Capture the cell that displays the provided text and extract its (x, y) central coordinate. 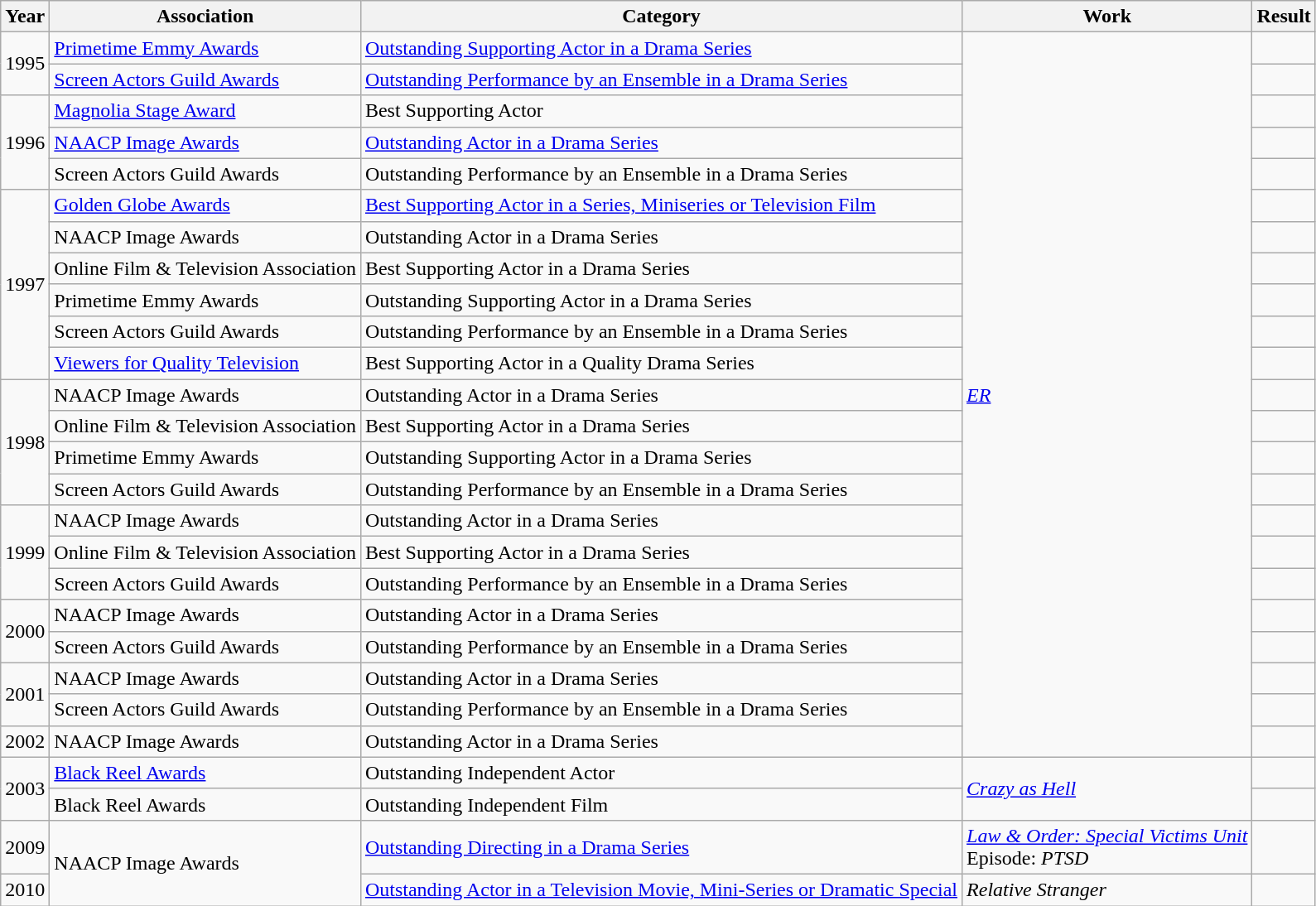
1997 (25, 284)
2003 (25, 788)
2001 (25, 694)
1996 (25, 142)
Outstanding Independent Actor (661, 773)
Year (25, 17)
Best Supporting Actor in a Series, Miniseries or Television Film (661, 205)
Law & Order: Special Victims UnitEpisode: PTSD (1107, 846)
ER (1107, 394)
Outstanding Independent Film (661, 804)
Golden Globe Awards (205, 205)
Work (1107, 17)
Relative Stranger (1107, 889)
Outstanding Actor in a Television Movie, Mini-Series or Dramatic Special (661, 889)
2000 (25, 631)
Association (205, 17)
2002 (25, 741)
Best Supporting Actor (661, 111)
1999 (25, 552)
Result (1284, 17)
1995 (25, 64)
1998 (25, 442)
Viewers for Quality Television (205, 363)
2010 (25, 889)
Crazy as Hell (1107, 788)
Category (661, 17)
Magnolia Stage Award (205, 111)
2009 (25, 846)
Best Supporting Actor in a Quality Drama Series (661, 363)
Outstanding Directing in a Drama Series (661, 846)
